Scan for the cell matching the given text and deliver its (X, Y) coordinate at center. 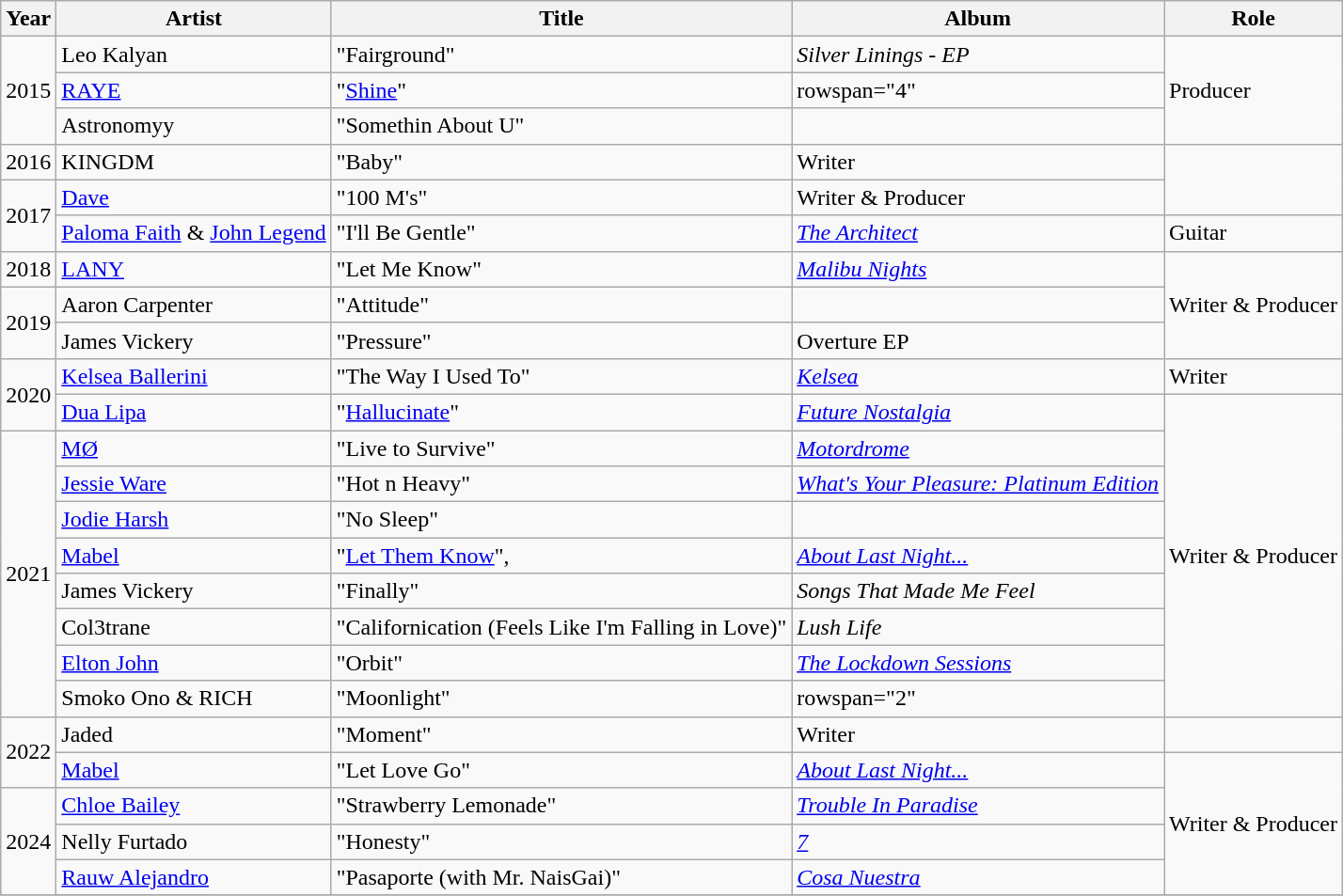
"Pressure" (561, 340)
The Architect (978, 233)
Chloe Bailey (194, 806)
"Orbit" (561, 663)
2024 (28, 841)
Elton John (194, 663)
"Californication (Feels Like I'm Falling in Love)" (561, 627)
"Somethin About U" (561, 126)
2016 (28, 162)
Col3trane (194, 627)
"100 M's" (561, 197)
Astronomyy (194, 126)
rowspan="4" (978, 90)
"Fairground" (561, 55)
Dua Lipa (194, 412)
2021 (28, 574)
Role (1254, 19)
Rauw Alejandro (194, 877)
"Let Them Know", (561, 556)
Jessie Ware (194, 484)
"Shine" (561, 90)
The Lockdown Sessions (978, 663)
Artist (194, 19)
"Attitude" (561, 305)
"Strawberry Lemonade" (561, 806)
rowspan="2" (978, 699)
Jaded (194, 734)
Paloma Faith & John Legend (194, 233)
Leo Kalyan (194, 55)
"Moment" (561, 734)
2019 (28, 322)
Year (28, 19)
"Finally" (561, 591)
Kelsea (978, 376)
2017 (28, 215)
2020 (28, 394)
Overture EP (978, 340)
Smoko Ono & RICH (194, 699)
Songs That Made Me Feel (978, 591)
Jodie Harsh (194, 520)
"Let Love Go" (561, 770)
RAYE (194, 90)
What's Your Pleasure: Platinum Edition (978, 484)
Aaron Carpenter (194, 305)
Producer (1254, 90)
"No Sleep" (561, 520)
Guitar (1254, 233)
Future Nostalgia (978, 412)
Kelsea Ballerini (194, 376)
2015 (28, 90)
"Baby" (561, 162)
"Honesty" (561, 841)
7 (978, 841)
Cosa Nuestra (978, 877)
Nelly Furtado (194, 841)
Title (561, 19)
"The Way I Used To" (561, 376)
KINGDM (194, 162)
2018 (28, 269)
Dave (194, 197)
"Hot n Heavy" (561, 484)
"I'll Be Gentle" (561, 233)
"Let Me Know" (561, 269)
"Pasaporte (with Mr. NaisGai)" (561, 877)
"Moonlight" (561, 699)
Motordrome (978, 448)
LANY (194, 269)
Malibu Nights (978, 269)
Trouble In Paradise (978, 806)
MØ (194, 448)
"Live to Survive" (561, 448)
Lush Life (978, 627)
2022 (28, 752)
Silver Linings - EP (978, 55)
Album (978, 19)
"Hallucinate" (561, 412)
